Provide the (X, Y) coordinate of the cell's center where the given text is located.  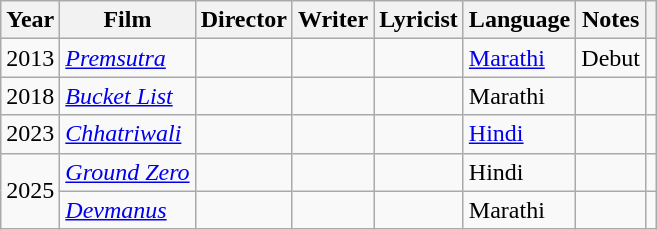
Bucket List (128, 96)
Ground Zero (128, 172)
2013 (30, 58)
2023 (30, 134)
Writer (332, 20)
Notes (611, 20)
Devmanus (128, 210)
Director (244, 20)
Film (128, 20)
Premsutra (128, 58)
Chhatriwali (128, 134)
2018 (30, 96)
Lyricist (419, 20)
2025 (30, 191)
Language (519, 20)
Debut (611, 58)
Year (30, 20)
